From the cell containing the given text, extract its center point as [x, y] coordinate. 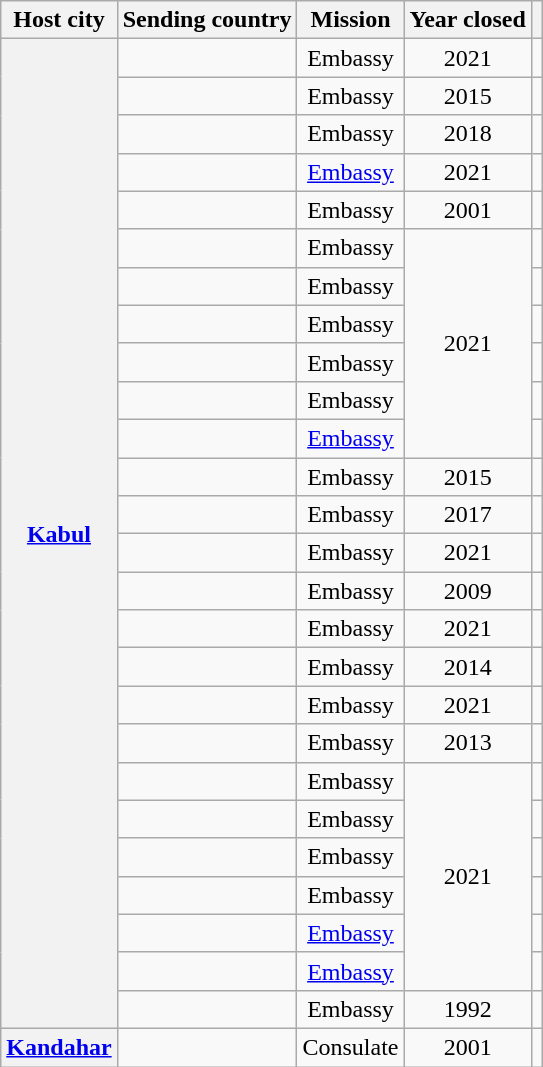
Kandahar [59, 1047]
2009 [468, 591]
2014 [468, 667]
Year closed [468, 20]
2018 [468, 134]
2013 [468, 743]
2017 [468, 515]
Mission [350, 20]
Kabul [59, 534]
Host city [59, 20]
Sending country [207, 20]
1992 [468, 1009]
Consulate [350, 1047]
